Provide the (X, Y) coordinate of the cell's center where the given text is located.  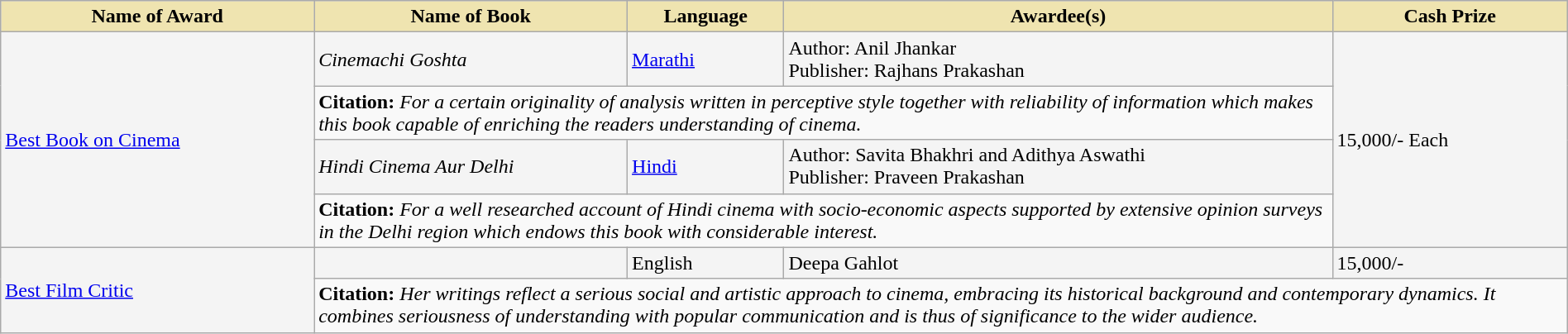
English (706, 263)
Cinemachi Goshta (471, 60)
Cash Prize (1450, 17)
Deepa Gahlot (1059, 263)
Name of Book (471, 17)
Language (706, 17)
Marathi (706, 60)
Awardee(s) (1059, 17)
15,000/- (1450, 263)
15,000/- Each (1450, 140)
Best Book on Cinema (157, 140)
Author: Anil JhankarPublisher: Rajhans Prakashan (1059, 60)
Author: Savita Bhakhri and Adithya AswathiPublisher: Praveen Prakashan (1059, 167)
Hindi (706, 167)
Hindi Cinema Aur Delhi (471, 167)
Best Film Critic (157, 289)
Name of Award (157, 17)
